Search for the cell housing the specified text and yield its (X, Y) center coordinate. 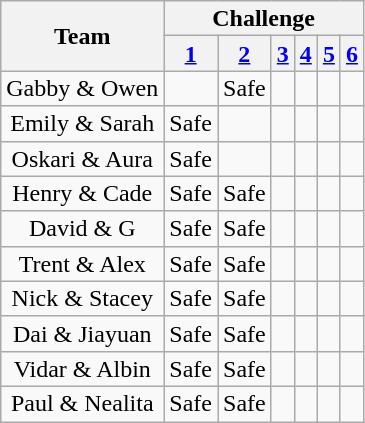
3 (282, 54)
5 (328, 54)
1 (191, 54)
Henry & Cade (82, 194)
Challenge (264, 18)
Dai & Jiayuan (82, 334)
Nick & Stacey (82, 298)
Team (82, 36)
4 (306, 54)
6 (352, 54)
Emily & Sarah (82, 124)
Gabby & Owen (82, 88)
Paul & Nealita (82, 404)
Oskari & Aura (82, 158)
Trent & Alex (82, 264)
Vidar & Albin (82, 368)
David & G (82, 228)
2 (245, 54)
